Determine the (X, Y) coordinate at the center of the cell enclosing the given text.  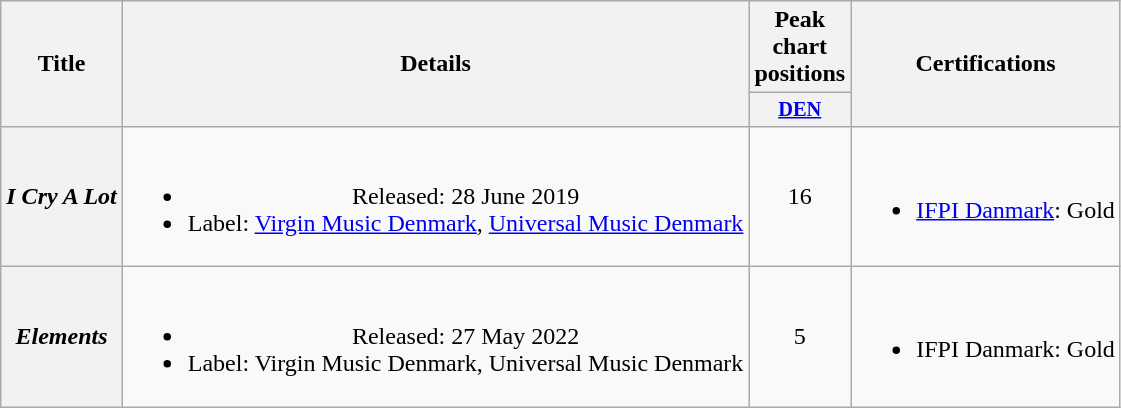
Certifications (986, 64)
I Cry A Lot (62, 196)
DEN (800, 110)
Details (436, 64)
Peak chart positions (800, 47)
Title (62, 64)
5 (800, 337)
Elements (62, 337)
16 (800, 196)
Released: 27 May 2022Label: Virgin Music Denmark, Universal Music Denmark (436, 337)
Released: 28 June 2019Label: Virgin Music Denmark, Universal Music Denmark (436, 196)
